Determine the [x, y] coordinate at the center of the cell enclosing the given text.  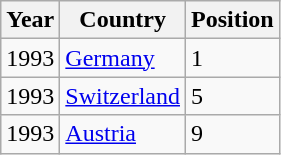
Germany [123, 58]
Country [123, 20]
9 [233, 134]
5 [233, 96]
Year [30, 20]
Position [233, 20]
Austria [123, 134]
1 [233, 58]
Switzerland [123, 96]
